Determine the [X, Y] coordinate at the center of the cell enclosing the given text.  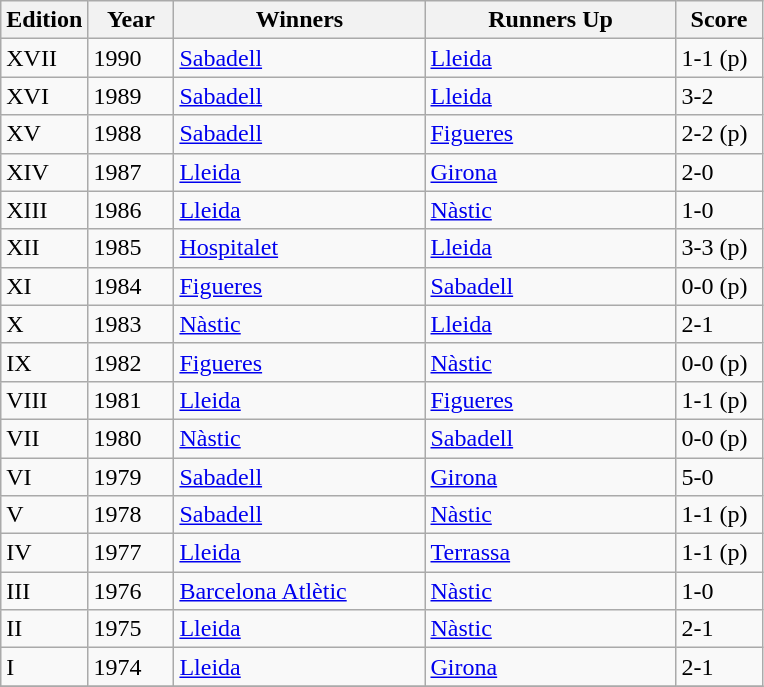
3-3 (p) [719, 248]
XVI [44, 96]
5-0 [719, 477]
1978 [131, 515]
XVII [44, 58]
1974 [131, 667]
I [44, 667]
1977 [131, 553]
1987 [131, 172]
Runners Up [550, 20]
Hospitalet [300, 248]
1976 [131, 591]
1982 [131, 362]
IV [44, 553]
1984 [131, 286]
XIV [44, 172]
IX [44, 362]
VI [44, 477]
1986 [131, 210]
1981 [131, 400]
1979 [131, 477]
2-0 [719, 172]
V [44, 515]
II [44, 629]
Winners [300, 20]
1975 [131, 629]
Edition [44, 20]
XII [44, 248]
1990 [131, 58]
XI [44, 286]
Score [719, 20]
1989 [131, 96]
1980 [131, 438]
2-2 (p) [719, 134]
1988 [131, 134]
X [44, 324]
1983 [131, 324]
Year [131, 20]
1985 [131, 248]
3-2 [719, 96]
Barcelona Atlètic [300, 591]
XIII [44, 210]
XV [44, 134]
VIII [44, 400]
Terrassa [550, 553]
III [44, 591]
VII [44, 438]
